From the cell containing the given text, extract its center point as (x, y) coordinate. 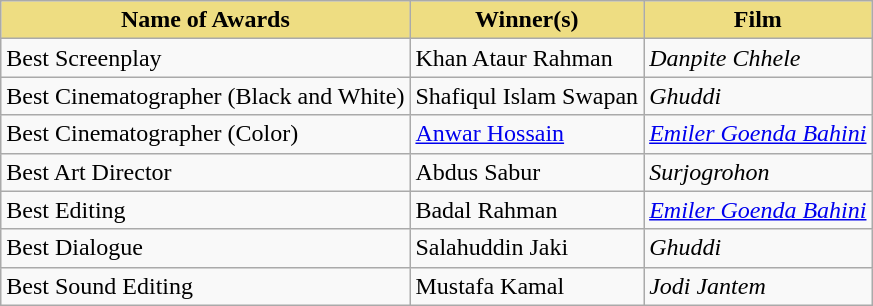
Best Cinematographer (Color) (206, 134)
Anwar Hossain (527, 134)
Best Sound Editing (206, 286)
Danpite Chhele (758, 58)
Abdus Sabur (527, 172)
Best Dialogue (206, 248)
Best Art Director (206, 172)
Jodi Jantem (758, 286)
Mustafa Kamal (527, 286)
Badal Rahman (527, 210)
Shafiqul Islam Swapan (527, 96)
Name of Awards (206, 20)
Film (758, 20)
Khan Ataur Rahman (527, 58)
Salahuddin Jaki (527, 248)
Surjogrohon (758, 172)
Best Cinematographer (Black and White) (206, 96)
Winner(s) (527, 20)
Best Editing (206, 210)
Best Screenplay (206, 58)
